Extract the (x, y) coordinate from the center of the cell holding the provided text.  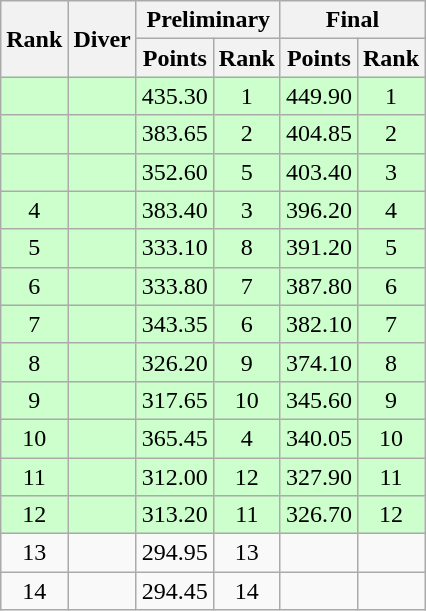
383.65 (174, 134)
Preliminary (208, 20)
294.45 (174, 591)
382.10 (318, 324)
343.35 (174, 324)
404.85 (318, 134)
345.60 (318, 400)
326.20 (174, 362)
317.65 (174, 400)
403.40 (318, 172)
352.60 (174, 172)
340.05 (318, 438)
Diver (102, 39)
396.20 (318, 210)
387.80 (318, 286)
Final (352, 20)
294.95 (174, 553)
365.45 (174, 438)
313.20 (174, 515)
449.90 (318, 96)
391.20 (318, 248)
374.10 (318, 362)
327.90 (318, 477)
383.40 (174, 210)
326.70 (318, 515)
333.10 (174, 248)
312.00 (174, 477)
333.80 (174, 286)
435.30 (174, 96)
